Detect which cell encompasses the target text, then output its (x, y) center coordinate. 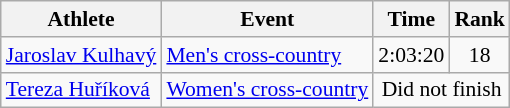
Time (411, 19)
Did not finish (442, 90)
Men's cross-country (267, 55)
18 (480, 55)
Tereza Huříková (82, 90)
Rank (480, 19)
2:03:20 (411, 55)
Event (267, 19)
Women's cross-country (267, 90)
Athlete (82, 19)
Jaroslav Kulhavý (82, 55)
